Identify which cell holds the provided text, then report its [x, y] central coordinate. 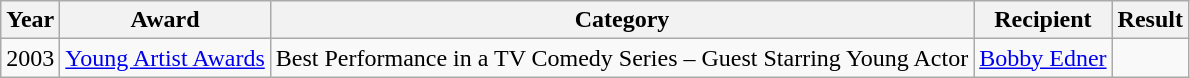
Recipient [1043, 20]
Award [165, 20]
Year [30, 20]
Bobby Edner [1043, 58]
Category [622, 20]
Result [1150, 20]
Young Artist Awards [165, 58]
2003 [30, 58]
Best Performance in a TV Comedy Series – Guest Starring Young Actor [622, 58]
